Return the (X, Y) coordinate for the center point of the cell that contains the specified text.  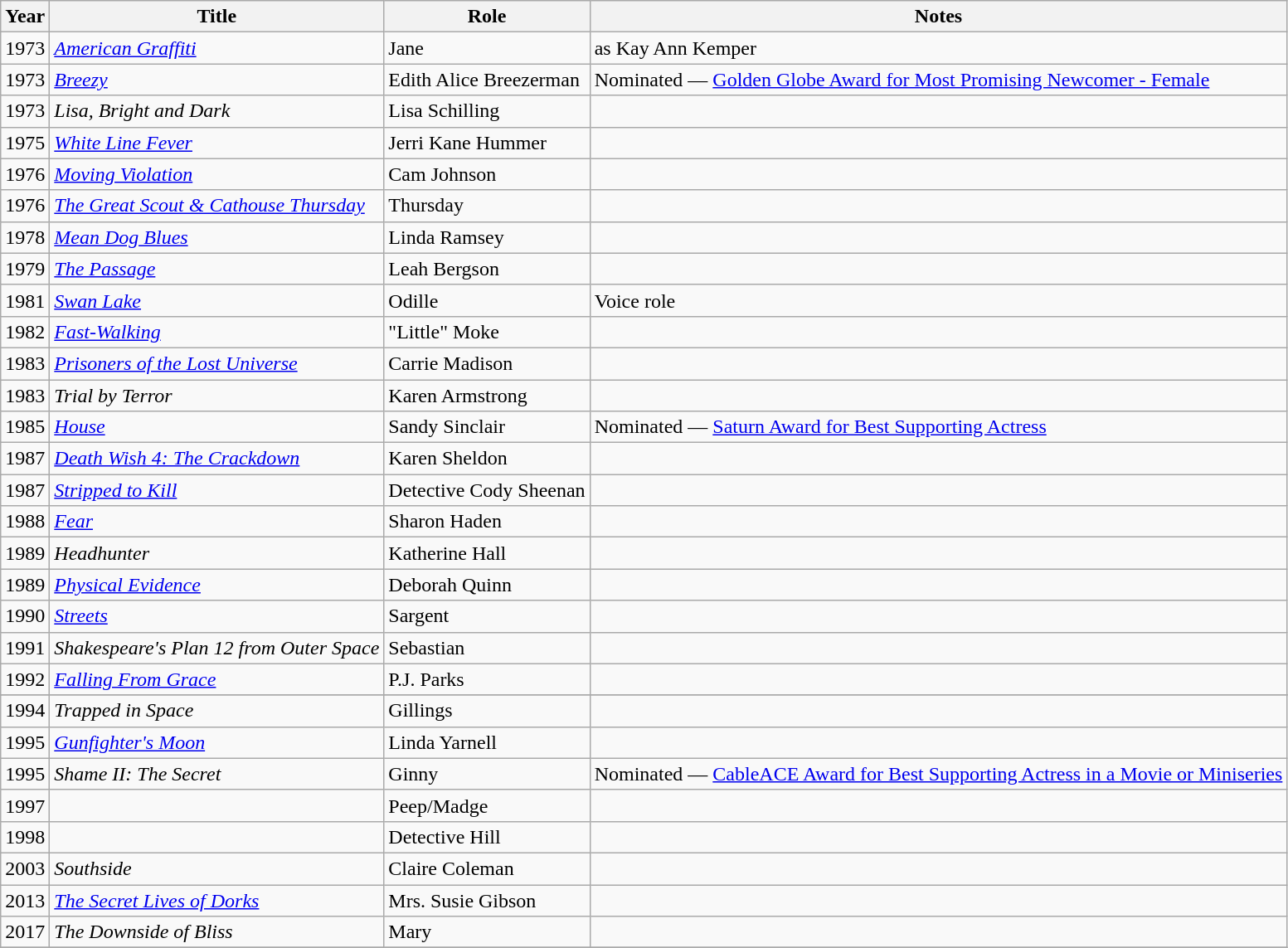
1975 (25, 143)
The Downside of Bliss (217, 932)
Deborah Quinn (487, 585)
1982 (25, 332)
Thursday (487, 206)
P.J. Parks (487, 679)
Sandy Sinclair (487, 427)
House (217, 427)
Trapped in Space (217, 711)
1997 (25, 805)
Ginny (487, 774)
Jerri Kane Hummer (487, 143)
Detective Hill (487, 837)
Cam Johnson (487, 174)
1991 (25, 648)
Headhunter (217, 553)
Linda Yarnell (487, 742)
Linda Ramsey (487, 237)
Moving Violation (217, 174)
Karen Sheldon (487, 459)
Sargent (487, 616)
Death Wish 4: The Crackdown (217, 459)
Title (217, 17)
2017 (25, 932)
1990 (25, 616)
Carrie Madison (487, 363)
Nominated — Saturn Award for Best Supporting Actress (939, 427)
1988 (25, 522)
Southside (217, 868)
Nominated — Golden Globe Award for Most Promising Newcomer - Female (939, 80)
Mean Dog Blues (217, 237)
1998 (25, 837)
The Secret Lives of Dorks (217, 900)
2013 (25, 900)
Falling From Grace (217, 679)
Nominated — CableACE Award for Best Supporting Actress in a Movie or Miniseries (939, 774)
Voice role (939, 300)
Year (25, 17)
Mrs. Susie Gibson (487, 900)
1994 (25, 711)
Notes (939, 17)
Fear (217, 522)
Karen Armstrong (487, 396)
Detective Cody Sheenan (487, 490)
2003 (25, 868)
Gillings (487, 711)
1992 (25, 679)
Shakespeare's Plan 12 from Outer Space (217, 648)
Streets (217, 616)
Leah Bergson (487, 269)
Mary (487, 932)
1985 (25, 427)
Swan Lake (217, 300)
Role (487, 17)
Sebastian (487, 648)
The Great Scout & Cathouse Thursday (217, 206)
Trial by Terror (217, 396)
American Graffiti (217, 48)
Sharon Haden (487, 522)
Gunfighter's Moon (217, 742)
Stripped to Kill (217, 490)
as Kay Ann Kemper (939, 48)
Edith Alice Breezerman (487, 80)
1978 (25, 237)
1979 (25, 269)
Peep/Madge (487, 805)
Prisoners of the Lost Universe (217, 363)
"Little" Moke (487, 332)
Lisa Schilling (487, 111)
Odille (487, 300)
Fast-Walking (217, 332)
1981 (25, 300)
Katherine Hall (487, 553)
Breezy (217, 80)
The Passage (217, 269)
Physical Evidence (217, 585)
Shame II: The Secret (217, 774)
Lisa, Bright and Dark (217, 111)
Jane (487, 48)
Claire Coleman (487, 868)
White Line Fever (217, 143)
